Capture the cell that displays the provided text and extract its (x, y) central coordinate. 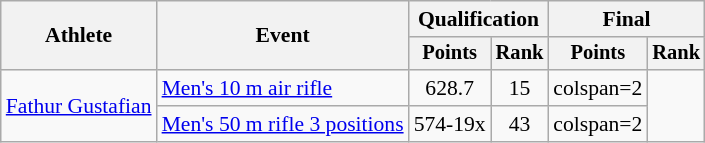
628.7 (450, 88)
Men's 50 m rifle 3 positions (283, 124)
Athlete (79, 36)
Men's 10 m air rifle (283, 88)
Qualification (479, 19)
Fathur Gustafian (79, 106)
15 (520, 88)
Final (626, 19)
Event (283, 36)
574-19x (450, 124)
43 (520, 124)
